Search for the cell housing the specified text and yield its (X, Y) center coordinate. 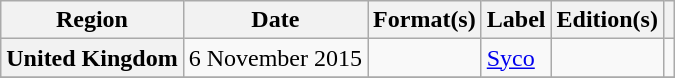
Edition(s) (607, 20)
United Kingdom (92, 58)
Region (92, 20)
Syco (516, 58)
Label (516, 20)
Format(s) (425, 20)
6 November 2015 (275, 58)
Date (275, 20)
